Provide the (X, Y) coordinate of the cell's center where the given text is located.  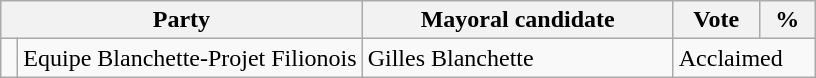
Equipe Blanchette-Projet Filionois (190, 58)
Acclaimed (744, 58)
Party (182, 20)
Gilles Blanchette (518, 58)
Vote (716, 20)
% (787, 20)
Mayoral candidate (518, 20)
